Identify which cell holds the provided text, then report its [x, y] central coordinate. 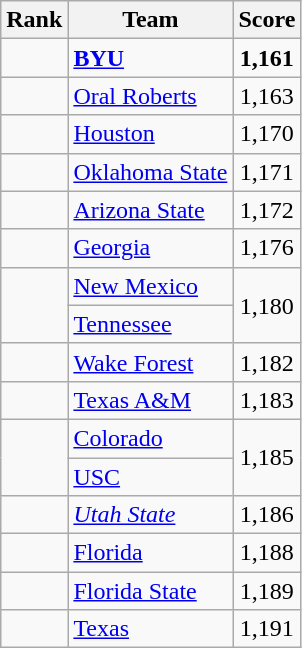
Tennessee [150, 324]
Houston [150, 134]
1,176 [267, 248]
BYU [150, 58]
Colorado [150, 438]
1,183 [267, 400]
Oral Roberts [150, 96]
1,185 [267, 457]
Texas [150, 629]
1,186 [267, 515]
Score [267, 20]
1,191 [267, 629]
1,189 [267, 591]
Wake Forest [150, 362]
1,180 [267, 305]
Rank [34, 20]
Georgia [150, 248]
Oklahoma State [150, 172]
1,171 [267, 172]
New Mexico [150, 286]
Team [150, 20]
1,172 [267, 210]
1,170 [267, 134]
1,182 [267, 362]
Texas A&M [150, 400]
1,188 [267, 553]
1,163 [267, 96]
1,161 [267, 58]
Florida State [150, 591]
USC [150, 477]
Florida [150, 553]
Utah State [150, 515]
Arizona State [150, 210]
